Identify which cell holds the provided text, then report its (x, y) central coordinate. 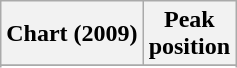
Peakposition (189, 34)
Chart (2009) (72, 34)
